Locate the cell with the specified text and output its (X, Y) center coordinate. 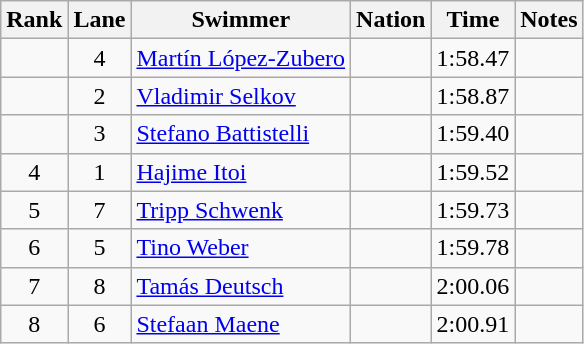
1 (100, 172)
1:59.78 (473, 248)
Vladimir Selkov (241, 96)
Nation (391, 20)
2:00.91 (473, 324)
Tino Weber (241, 248)
1:58.87 (473, 96)
2 (100, 96)
Rank (34, 20)
Tripp Schwenk (241, 210)
1:59.40 (473, 134)
1:59.52 (473, 172)
1:58.47 (473, 58)
Martín López-Zubero (241, 58)
Stefano Battistelli (241, 134)
Hajime Itoi (241, 172)
1:59.73 (473, 210)
Swimmer (241, 20)
Lane (100, 20)
3 (100, 134)
Time (473, 20)
Notes (549, 20)
2:00.06 (473, 286)
Stefaan Maene (241, 324)
Tamás Deutsch (241, 286)
